Find where the given text appears and provide that cell's center as [x, y] coordinate. 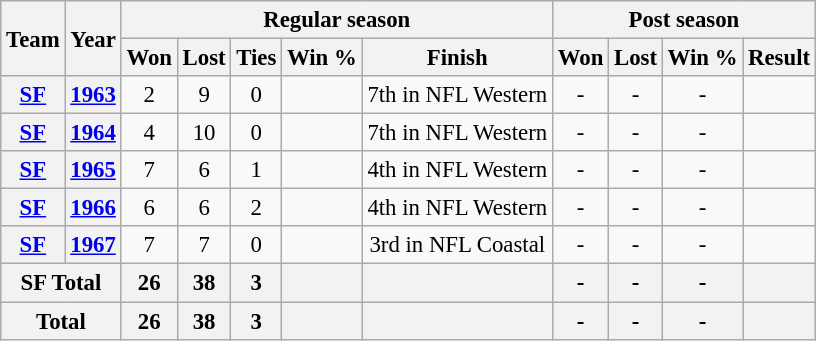
1963 [93, 95]
Regular season [336, 20]
3rd in NFL Coastal [457, 245]
1964 [93, 133]
1 [256, 170]
Total [61, 321]
1967 [93, 245]
1966 [93, 208]
9 [204, 95]
Year [93, 38]
4 [149, 133]
1965 [93, 170]
Result [780, 58]
Team [33, 38]
Ties [256, 58]
Finish [457, 58]
10 [204, 133]
Post season [684, 20]
SF Total [61, 283]
